Pinpoint the cell where the given text exists, returning its (X, Y) midpoint coordinate. 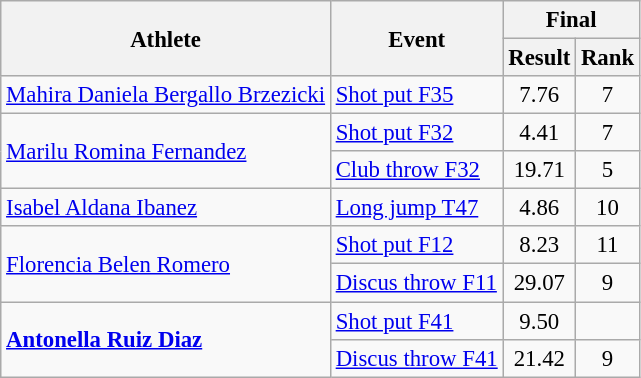
Mahira Daniela Bergallo Brzezicki (166, 95)
7.76 (540, 95)
21.42 (540, 358)
11 (608, 245)
Florencia Belen Romero (166, 264)
5 (608, 170)
Result (540, 58)
19.71 (540, 170)
Rank (608, 58)
8.23 (540, 245)
29.07 (540, 283)
Shot put F35 (416, 95)
Discus throw F11 (416, 283)
Shot put F41 (416, 321)
Shot put F32 (416, 133)
Discus throw F41 (416, 358)
Long jump T47 (416, 208)
Shot put F12 (416, 245)
Club throw F32 (416, 170)
Marilu Romina Fernandez (166, 152)
4.41 (540, 133)
4.86 (540, 208)
Antonella Ruiz Diaz (166, 340)
Athlete (166, 38)
Event (416, 38)
10 (608, 208)
9.50 (540, 321)
Final (571, 20)
Isabel Aldana Ibanez (166, 208)
